Locate the cell with the specified text and output its (x, y) center coordinate. 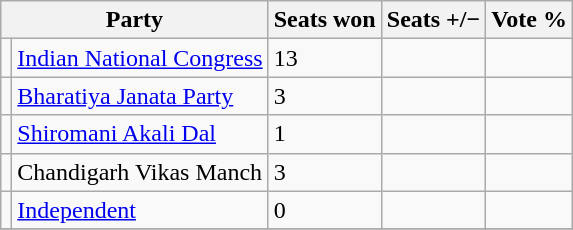
Shiromani Akali Dal (140, 134)
Party (134, 20)
1 (324, 134)
Seats +/− (433, 20)
Bharatiya Janata Party (140, 96)
Vote % (530, 20)
Indian National Congress (140, 58)
Independent (140, 210)
Seats won (324, 20)
Chandigarh Vikas Manch (140, 172)
0 (324, 210)
13 (324, 58)
